Return the [x, y] coordinate for the center point of the cell that contains the specified text.  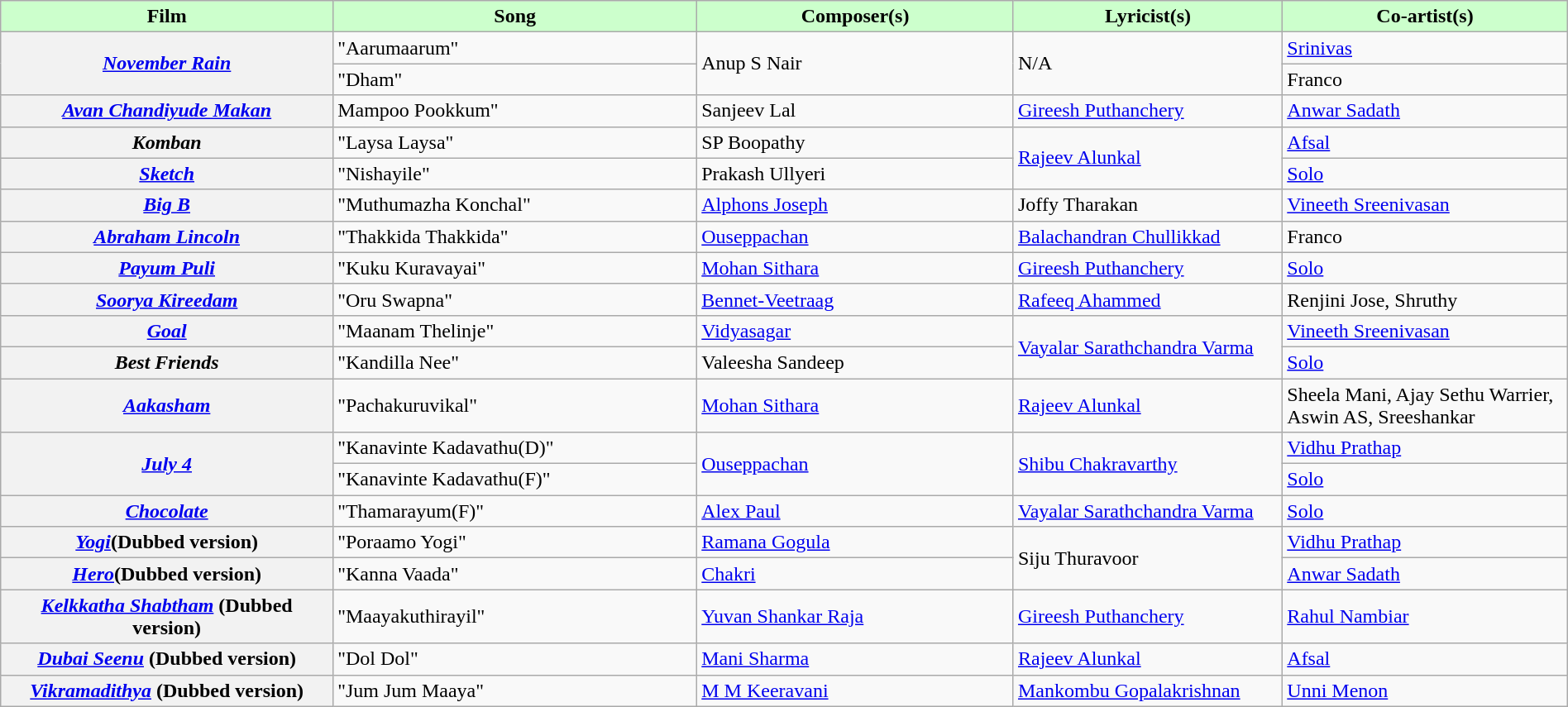
"Laysa Laysa" [515, 142]
"Thamarayum(F)" [515, 511]
Kelkkatha Shabtham (Dubbed version) [167, 617]
Prakash Ullyeri [855, 174]
"Poraamo Yogi" [515, 542]
"Dol Dol" [515, 659]
Sheela Mani, Ajay Sethu Warrier, Aswin AS, Sreeshankar [1425, 405]
"Kanavinte Kadavathu(D)" [515, 448]
"Kandilla Nee" [515, 362]
Aakasham [167, 405]
Komban [167, 142]
"Jum Jum Maaya" [515, 690]
Sketch [167, 174]
Joffy Tharakan [1148, 205]
"Kanna Vaada" [515, 574]
Mampoo Pookkum" [515, 111]
Siju Thuravoor [1148, 558]
Bennet-Veetraag [855, 299]
"Maanam Thelinje" [515, 331]
November Rain [167, 64]
Lyricist(s) [1148, 17]
Ramana Gogula [855, 542]
July 4 [167, 464]
Rahul Nambiar [1425, 617]
"Oru Swapna" [515, 299]
Co-artist(s) [1425, 17]
Mani Sharma [855, 659]
Best Friends [167, 362]
Big B [167, 205]
Rafeeq Ahammed [1148, 299]
Payum Puli [167, 268]
Valeesha Sandeep [855, 362]
"Kanavinte Kadavathu(F)" [515, 480]
Vidyasagar [855, 331]
Anup S Nair [855, 64]
Hero(Dubbed version) [167, 574]
Yuvan Shankar Raja [855, 617]
Film [167, 17]
N/A [1148, 64]
Alphons Joseph [855, 205]
Unni Menon [1425, 690]
Balachandran Chullikkad [1148, 236]
Alex Paul [855, 511]
"Muthumazha Konchal" [515, 205]
M M Keeravani [855, 690]
Goal [167, 331]
Vikramadithya (Dubbed version) [167, 690]
Yogi(Dubbed version) [167, 542]
"Pachakuruvikal" [515, 405]
SP Boopathy [855, 142]
Song [515, 17]
"Nishayile" [515, 174]
"Kuku Kuravayai" [515, 268]
"Aarumaarum" [515, 48]
Mankombu Gopalakrishnan [1148, 690]
"Dham" [515, 79]
Chocolate [167, 511]
Avan Chandiyude Makan [167, 111]
Soorya Kireedam [167, 299]
Chakri [855, 574]
Dubai Seenu (Dubbed version) [167, 659]
Sanjeev Lal [855, 111]
Composer(s) [855, 17]
Srinivas [1425, 48]
"Thakkida Thakkida" [515, 236]
"Maayakuthirayil" [515, 617]
Shibu Chakravarthy [1148, 464]
Renjini Jose, Shruthy [1425, 299]
Abraham Lincoln [167, 236]
